For the text-containing cell, return its midpoint in [X, Y] coordinate format. 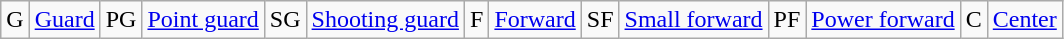
Point guard [203, 20]
SG [285, 20]
Guard [64, 20]
PG [121, 20]
Small forward [694, 20]
Power forward [883, 20]
C [974, 20]
PF [787, 20]
F [476, 20]
Center [1024, 20]
SF [600, 20]
Shooting guard [385, 20]
G [15, 20]
Forward [535, 20]
